Determine the (x, y) coordinate at the center of the cell enclosing the given text.  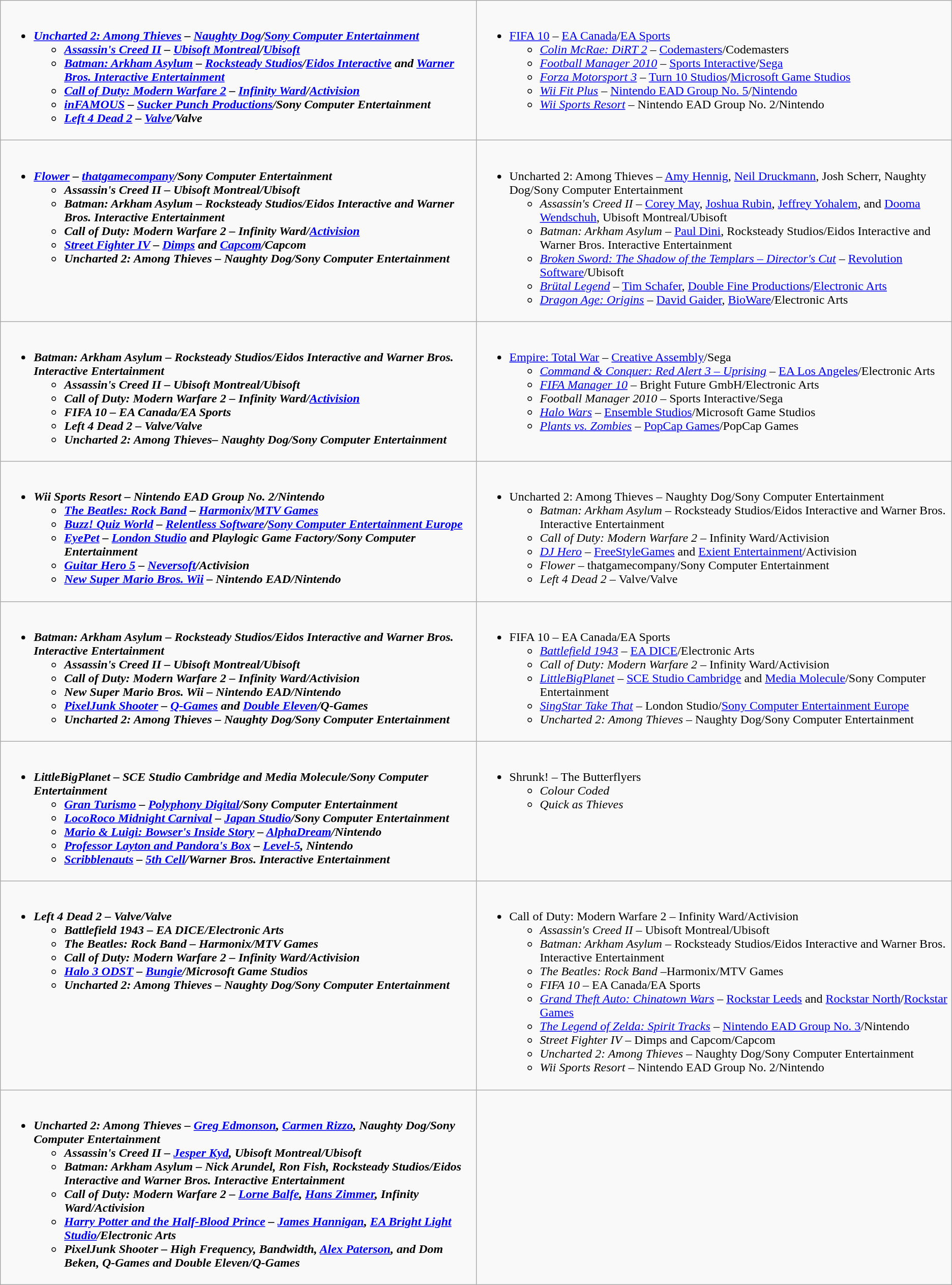
Shrunk! – The ButterflyersColour CodedQuick as Thieves (714, 811)
